Determine the [X, Y] coordinate at the center of the cell enclosing the given text.  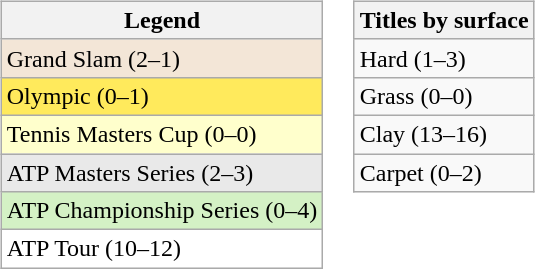
Grand Slam (2–1) [162, 58]
Legend [162, 20]
ATP Championship Series (0–4) [162, 211]
Hard (1–3) [444, 58]
Titles by surface [444, 20]
ATP Tour (10–12) [162, 249]
Carpet (0–2) [444, 173]
Clay (13–16) [444, 134]
ATP Masters Series (2–3) [162, 173]
Grass (0–0) [444, 96]
Olympic (0–1) [162, 96]
Tennis Masters Cup (0–0) [162, 134]
